Provide the [x, y] coordinate of the cell's center where the given text is located.  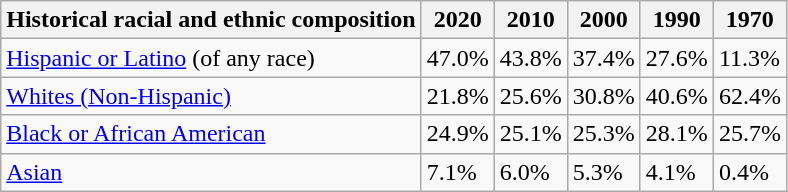
43.8% [530, 58]
4.1% [676, 172]
28.1% [676, 134]
21.8% [458, 96]
2020 [458, 20]
11.3% [750, 58]
Whites (Non-Hispanic) [211, 96]
25.7% [750, 134]
62.4% [750, 96]
Black or African American [211, 134]
40.6% [676, 96]
27.6% [676, 58]
25.6% [530, 96]
25.3% [604, 134]
Historical racial and ethnic composition [211, 20]
2010 [530, 20]
47.0% [458, 58]
Hispanic or Latino (of any race) [211, 58]
Asian [211, 172]
1970 [750, 20]
7.1% [458, 172]
6.0% [530, 172]
0.4% [750, 172]
2000 [604, 20]
5.3% [604, 172]
37.4% [604, 58]
1990 [676, 20]
24.9% [458, 134]
25.1% [530, 134]
30.8% [604, 96]
